Search for the cell housing the specified text and yield its [X, Y] center coordinate. 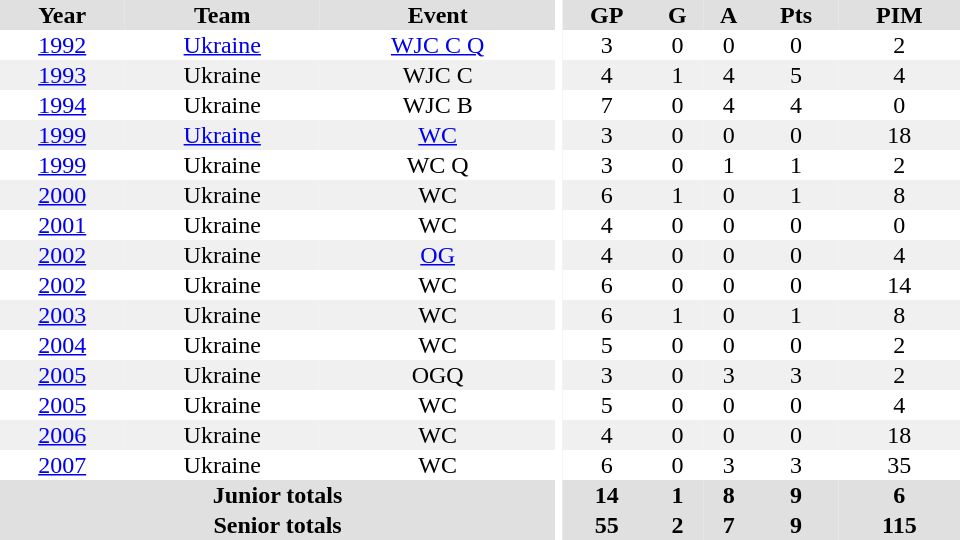
Pts [796, 15]
Senior totals [278, 525]
35 [900, 465]
WJC C [438, 75]
WC Q [438, 165]
PIM [900, 15]
GP [606, 15]
OG [438, 255]
OGQ [438, 375]
2003 [62, 315]
2000 [62, 195]
Year [62, 15]
1992 [62, 45]
A [729, 15]
Event [438, 15]
WJC C Q [438, 45]
2001 [62, 225]
1994 [62, 105]
1993 [62, 75]
2007 [62, 465]
G [678, 15]
WJC B [438, 105]
Junior totals [278, 495]
115 [900, 525]
2006 [62, 435]
Team [222, 15]
55 [606, 525]
2004 [62, 345]
